From the cell containing the given text, extract its center point as [X, Y] coordinate. 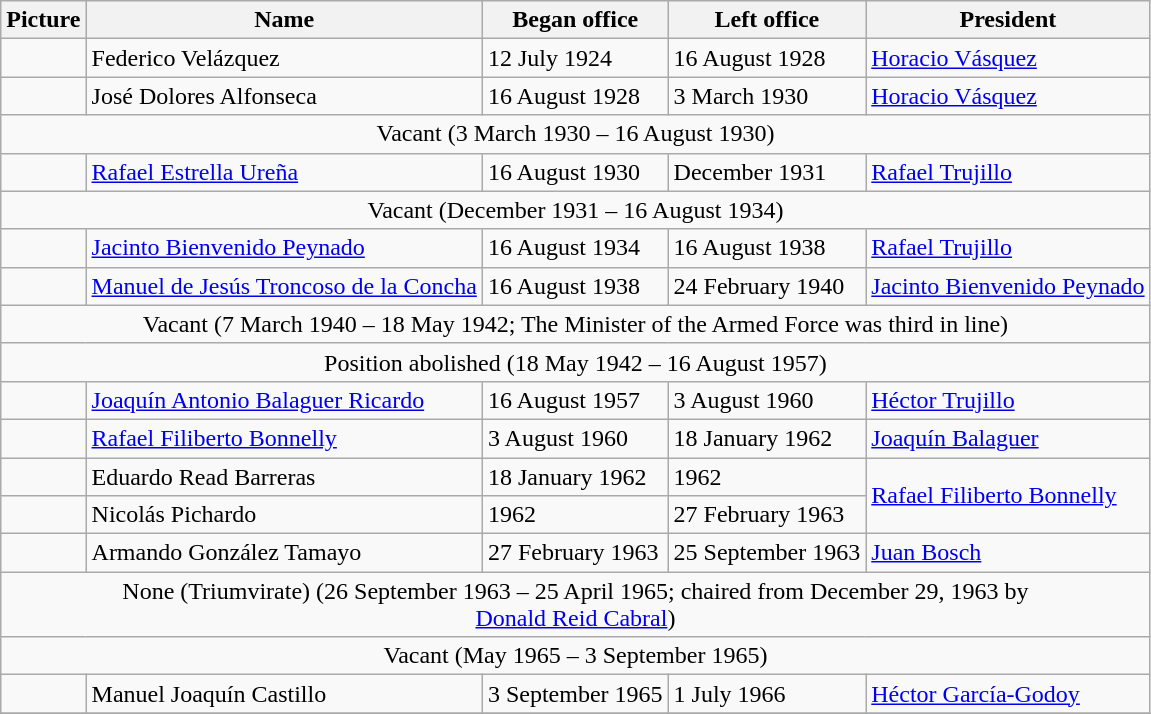
1 July 1966 [767, 694]
Nicolás Pichardo [284, 515]
Vacant (7 March 1940 – 18 May 1942; The Minister of the Armed Force was third in line) [576, 324]
24 February 1940 [767, 286]
Manuel de Jesús Troncoso de la Concha [284, 286]
Juan Bosch [1008, 553]
José Dolores Alfonseca [284, 96]
Began office [575, 20]
Name [284, 20]
Left office [767, 20]
Manuel Joaquín Castillo [284, 694]
25 September 1963 [767, 553]
Joaquín Antonio Balaguer Ricardo [284, 400]
Vacant (December 1931 – 16 August 1934) [576, 210]
None (Triumvirate) (26 September 1963 – 25 April 1965; chaired from December 29, 1963 by Donald Reid Cabral) [576, 604]
12 July 1924 [575, 58]
Rafael Estrella Ureña [284, 172]
President [1008, 20]
16 August 1957 [575, 400]
Vacant (3 March 1930 – 16 August 1930) [576, 134]
Héctor García-Godoy [1008, 694]
Joaquín Balaguer [1008, 438]
16 August 1934 [575, 248]
Eduardo Read Barreras [284, 477]
December 1931 [767, 172]
Vacant (May 1965 – 3 September 1965) [576, 656]
Armando González Tamayo [284, 553]
Héctor Trujillo [1008, 400]
Federico Velázquez [284, 58]
Picture [44, 20]
3 March 1930 [767, 96]
3 September 1965 [575, 694]
Position abolished (18 May 1942 – 16 August 1957) [576, 362]
16 August 1930 [575, 172]
